From the cell containing the given text, extract its center point as (X, Y) coordinate. 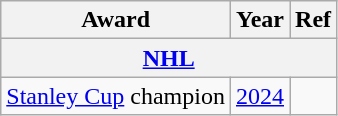
NHL (169, 58)
Ref (314, 20)
2024 (260, 96)
Award (116, 20)
Year (260, 20)
Stanley Cup champion (116, 96)
